Provide the (x, y) coordinate of the cell's center where the given text is located.  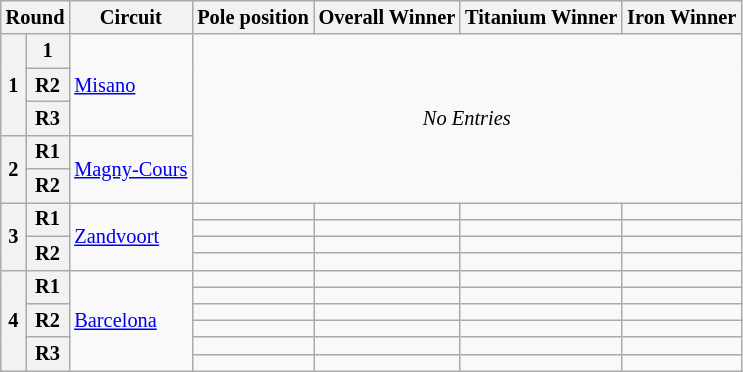
3 (14, 236)
Misano (130, 84)
No Entries (466, 118)
Iron Winner (682, 17)
Circuit (130, 17)
Zandvoort (130, 236)
Barcelona (130, 320)
4 (14, 320)
Pole position (252, 17)
Titanium Winner (541, 17)
Magny-Cours (130, 168)
Overall Winner (388, 17)
Round (36, 17)
2 (14, 168)
